From the cell containing the given text, extract its center point as (x, y) coordinate. 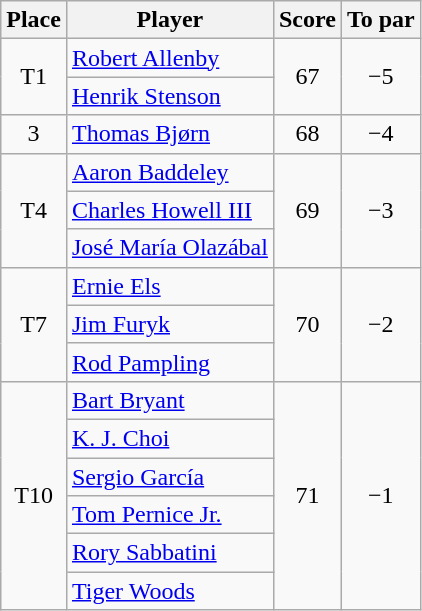
68 (307, 134)
Henrik Stenson (170, 96)
Tom Pernice Jr. (170, 515)
Tiger Woods (170, 591)
Thomas Bjørn (170, 134)
Charles Howell III (170, 210)
T7 (34, 324)
T1 (34, 77)
Sergio García (170, 477)
Rod Pampling (170, 362)
Robert Allenby (170, 58)
To par (380, 20)
Jim Furyk (170, 324)
Player (170, 20)
José María Olazábal (170, 248)
Bart Bryant (170, 400)
−3 (380, 210)
−5 (380, 77)
69 (307, 210)
T4 (34, 210)
Aaron Baddeley (170, 172)
−2 (380, 324)
67 (307, 77)
3 (34, 134)
Score (307, 20)
K. J. Choi (170, 438)
Place (34, 20)
T10 (34, 495)
71 (307, 495)
Ernie Els (170, 286)
70 (307, 324)
−4 (380, 134)
−1 (380, 495)
Rory Sabbatini (170, 553)
